Scan for the cell matching the given text and deliver its [X, Y] coordinate at center. 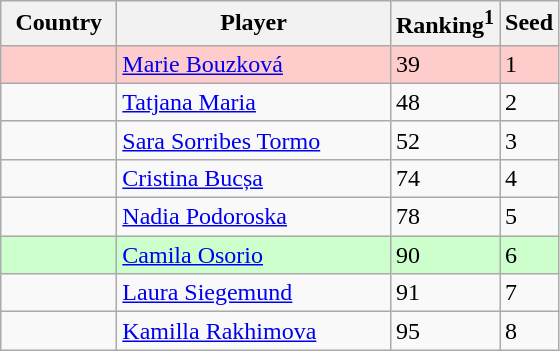
4 [530, 178]
Sara Sorribes Tormo [254, 140]
95 [444, 331]
Ranking1 [444, 24]
1 [530, 64]
6 [530, 255]
Cristina Bucșa [254, 178]
Tatjana Maria [254, 102]
90 [444, 255]
78 [444, 217]
Country [59, 24]
7 [530, 293]
Camila Osorio [254, 255]
Kamilla Rakhimova [254, 331]
2 [530, 102]
8 [530, 331]
3 [530, 140]
74 [444, 178]
Marie Bouzková [254, 64]
91 [444, 293]
Player [254, 24]
52 [444, 140]
5 [530, 217]
Nadia Podoroska [254, 217]
Laura Siegemund [254, 293]
48 [444, 102]
Seed [530, 24]
39 [444, 64]
